Provide the [x, y] coordinate of the cell's center where the given text is located.  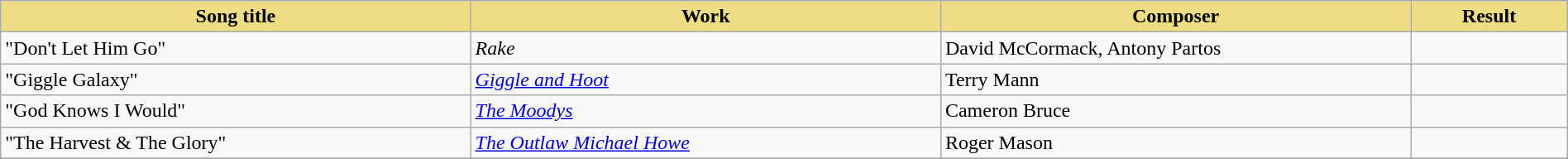
David McCormack, Antony Partos [1175, 48]
Roger Mason [1175, 142]
The Outlaw Michael Howe [705, 142]
"Don't Let Him Go" [236, 48]
The Moodys [705, 111]
"The Harvest & The Glory" [236, 142]
Work [705, 17]
Composer [1175, 17]
Result [1489, 17]
Song title [236, 17]
Cameron Bruce [1175, 111]
Rake [705, 48]
Giggle and Hoot [705, 79]
"Giggle Galaxy" [236, 79]
"God Knows I Would" [236, 111]
Terry Mann [1175, 79]
